Detect which cell encompasses the target text, then output its [x, y] center coordinate. 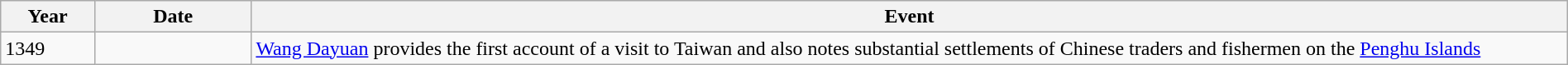
Event [910, 17]
Year [48, 17]
1349 [48, 48]
Date [172, 17]
